Output the [x, y] coordinate of the center of the cell containing the given text.  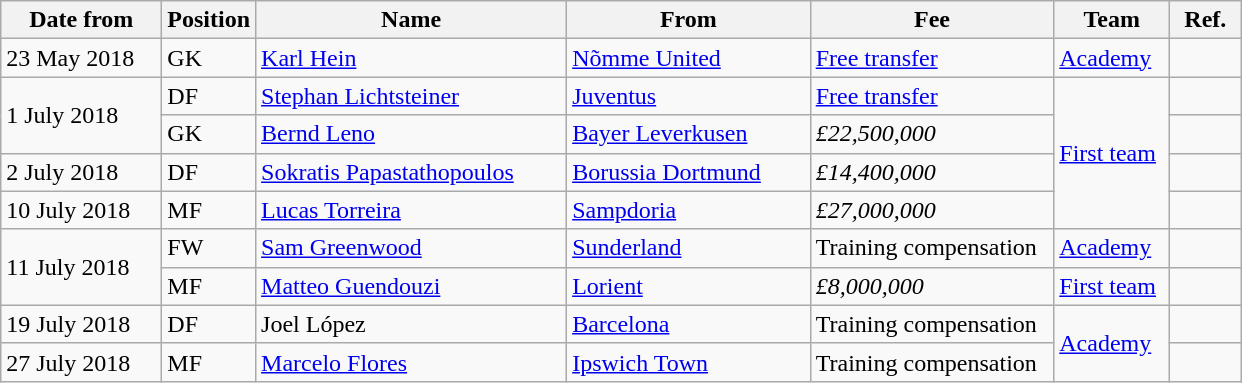
Borussia Dortmund [689, 172]
1 July 2018 [82, 115]
Lorient [689, 286]
Joel López [412, 324]
Fee [932, 20]
2 July 2018 [82, 172]
£8,000,000 [932, 286]
Position [209, 20]
Marcelo Flores [412, 362]
£14,400,000 [932, 172]
Ipswich Town [689, 362]
Karl Hein [412, 58]
Lucas Torreira [412, 210]
Nõmme United [689, 58]
FW [209, 248]
23 May 2018 [82, 58]
Sunderland [689, 248]
Bernd Leno [412, 134]
£22,500,000 [932, 134]
11 July 2018 [82, 267]
Team [1112, 20]
10 July 2018 [82, 210]
Stephan Lichtsteiner [412, 96]
Sampdoria [689, 210]
Barcelona [689, 324]
19 July 2018 [82, 324]
Matteo Guendouzi [412, 286]
£27,000,000 [932, 210]
Sam Greenwood [412, 248]
Bayer Leverkusen [689, 134]
Ref. [1206, 20]
Name [412, 20]
Sokratis Papastathopoulos [412, 172]
Juventus [689, 96]
From [689, 20]
Date from [82, 20]
27 July 2018 [82, 362]
